Search for the cell housing the specified text and yield its (x, y) center coordinate. 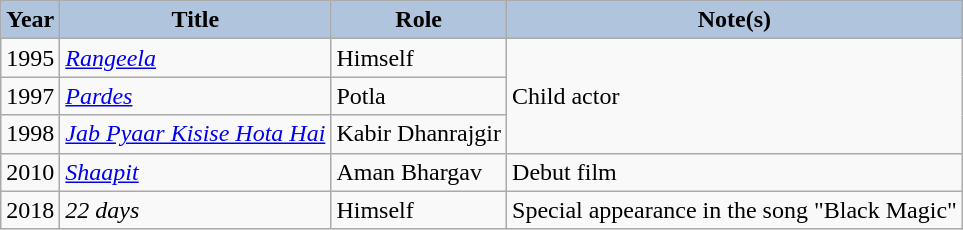
Aman Bhargav (419, 172)
2010 (30, 172)
Jab Pyaar Kisise Hota Hai (196, 134)
2018 (30, 210)
Child actor (735, 96)
Role (419, 20)
Special appearance in the song "Black Magic" (735, 210)
Rangeela (196, 58)
1998 (30, 134)
1995 (30, 58)
Kabir Dhanrajgir (419, 134)
Shaapit (196, 172)
Pardes (196, 96)
Potla (419, 96)
Note(s) (735, 20)
Title (196, 20)
Year (30, 20)
22 days (196, 210)
Debut film (735, 172)
1997 (30, 96)
